Return the (x, y) coordinate for the center point of the cell that contains the specified text.  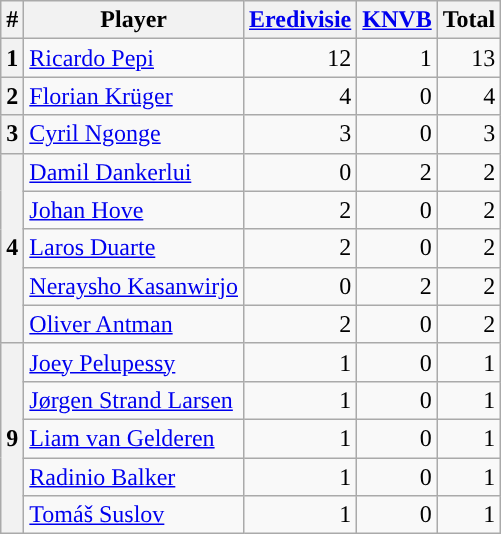
Liam van Gelderen (134, 438)
Total (469, 20)
13 (469, 58)
# (12, 20)
Tomáš Suslov (134, 515)
Eredivisie (300, 20)
KNVB (397, 20)
Johan Hove (134, 210)
Joey Pelupessy (134, 362)
Player (134, 20)
Florian Krüger (134, 96)
Laros Duarte (134, 248)
Cyril Ngonge (134, 134)
Damil Dankerlui (134, 172)
Jørgen Strand Larsen (134, 400)
Oliver Antman (134, 324)
12 (300, 58)
Neraysho Kasanwirjo (134, 286)
Ricardo Pepi (134, 58)
9 (12, 438)
Radinio Balker (134, 477)
